From the cell containing the given text, extract its center point as (x, y) coordinate. 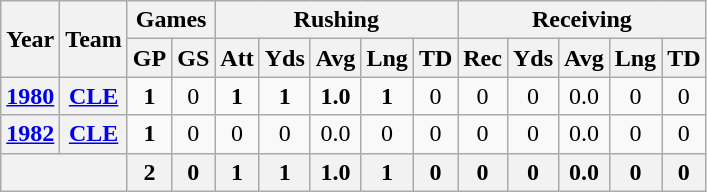
Games (170, 20)
Rushing (336, 20)
GS (194, 58)
Receiving (582, 20)
GP (149, 58)
Att (237, 58)
Team (94, 39)
1980 (30, 96)
Rec (483, 58)
1982 (30, 134)
2 (149, 172)
Year (30, 39)
